Scan for the cell matching the given text and deliver its [X, Y] coordinate at center. 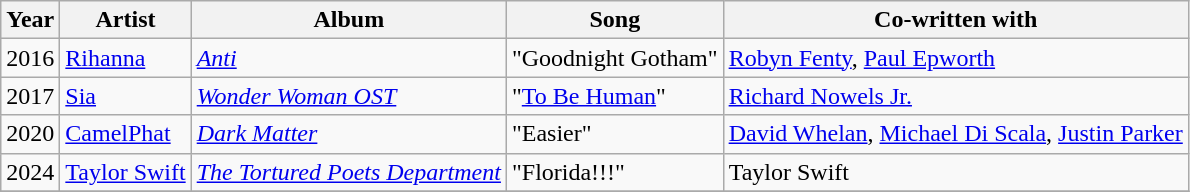
The Tortured Poets Department [348, 172]
Album [348, 20]
Artist [126, 20]
CamelPhat [126, 134]
Sia [126, 96]
Robyn Fenty, Paul Epworth [956, 58]
"Easier" [614, 134]
2020 [30, 134]
Song [614, 20]
Wonder Woman OST [348, 96]
Dark Matter [348, 134]
"Florida!!!" [614, 172]
David Whelan, Michael Di Scala, Justin Parker [956, 134]
Rihanna [126, 58]
"To Be Human" [614, 96]
"Goodnight Gotham" [614, 58]
Co-written with [956, 20]
2017 [30, 96]
2016 [30, 58]
Richard Nowels Jr. [956, 96]
2024 [30, 172]
Anti [348, 58]
Year [30, 20]
